Determine the [X, Y] coordinate at the center of the cell enclosing the given text.  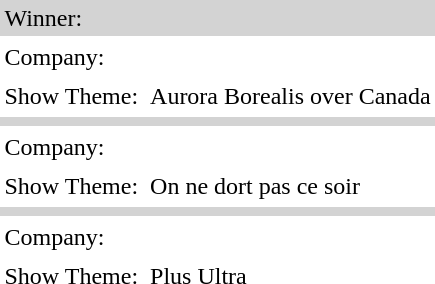
Winner: [218, 18]
